Detect which cell encompasses the target text, then output its [x, y] center coordinate. 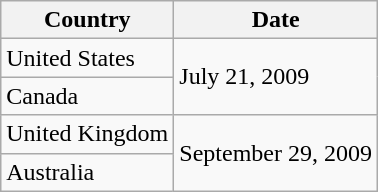
September 29, 2009 [276, 153]
Country [88, 20]
July 21, 2009 [276, 77]
United States [88, 58]
Australia [88, 172]
Canada [88, 96]
United Kingdom [88, 134]
Date [276, 20]
